Provide the (X, Y) coordinate of the cell's center where the given text is located.  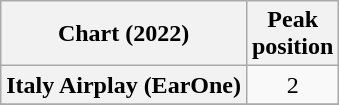
Italy Airplay (EarOne) (124, 85)
2 (292, 85)
Peakposition (292, 34)
Chart (2022) (124, 34)
